Extract the (x, y) coordinate from the center of the cell holding the provided text.  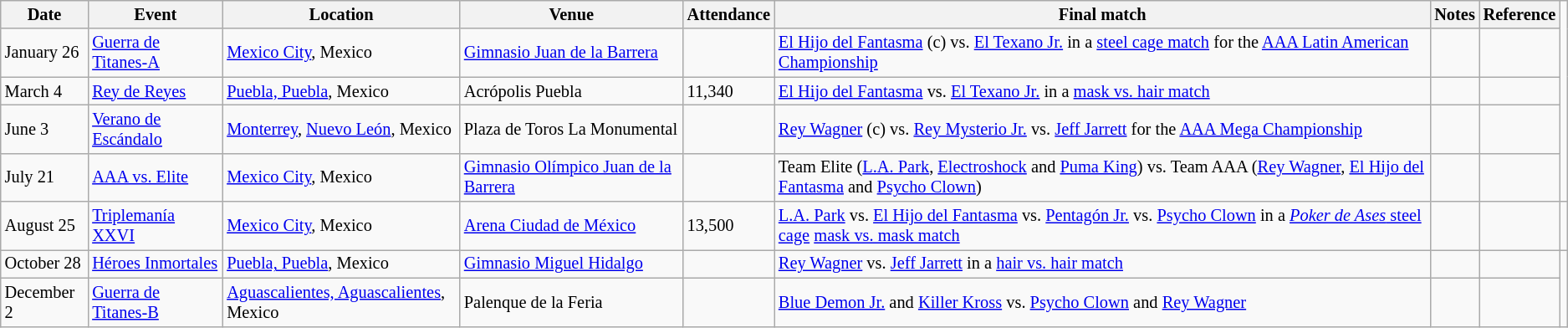
Date (45, 14)
AAA vs. Elite (156, 177)
Plaza de Toros La Monumental (572, 129)
El Hijo del Fantasma (c) vs. El Texano Jr. in a steel cage match for the AAA Latin American Championship (1102, 53)
Blue Demon Jr. and Killer Kross vs. Psycho Clown and Rey Wagner (1102, 302)
13,500 (729, 226)
December 2 (45, 302)
11,340 (729, 91)
Attendance (729, 14)
Gimnasio Juan de la Barrera (572, 53)
Aguascalientes, Aguascalientes, Mexico (341, 302)
March 4 (45, 91)
Monterrey, Nuevo León, Mexico (341, 129)
Rey Wagner vs. Jeff Jarrett in a hair vs. hair match (1102, 264)
Reference (1519, 14)
Event (156, 14)
July 21 (45, 177)
Team Elite (L.A. Park, Electroshock and Puma King) vs. Team AAA (Rey Wagner, El Hijo del Fantasma and Psycho Clown) (1102, 177)
Palenque de la Feria (572, 302)
August 25 (45, 226)
Guerra de Titanes-B (156, 302)
Acrópolis Puebla (572, 91)
June 3 (45, 129)
Venue (572, 14)
Guerra de Titanes-A (156, 53)
El Hijo del Fantasma vs. El Texano Jr. in a mask vs. hair match (1102, 91)
Rey de Reyes (156, 91)
Gimnasio Olímpico Juan de la Barrera (572, 177)
Héroes Inmortales (156, 264)
Notes (1454, 14)
Verano de Escándalo (156, 129)
January 26 (45, 53)
Arena Ciudad de México (572, 226)
Gimnasio Miguel Hidalgo (572, 264)
Triplemanía XXVI (156, 226)
Final match (1102, 14)
L.A. Park vs. El Hijo del Fantasma vs. Pentagón Jr. vs. Psycho Clown in a Poker de Ases steel cage mask vs. mask match (1102, 226)
Location (341, 14)
October 28 (45, 264)
Rey Wagner (c) vs. Rey Mysterio Jr. vs. Jeff Jarrett for the AAA Mega Championship (1102, 129)
